Search for the cell housing the specified text and yield its [X, Y] center coordinate. 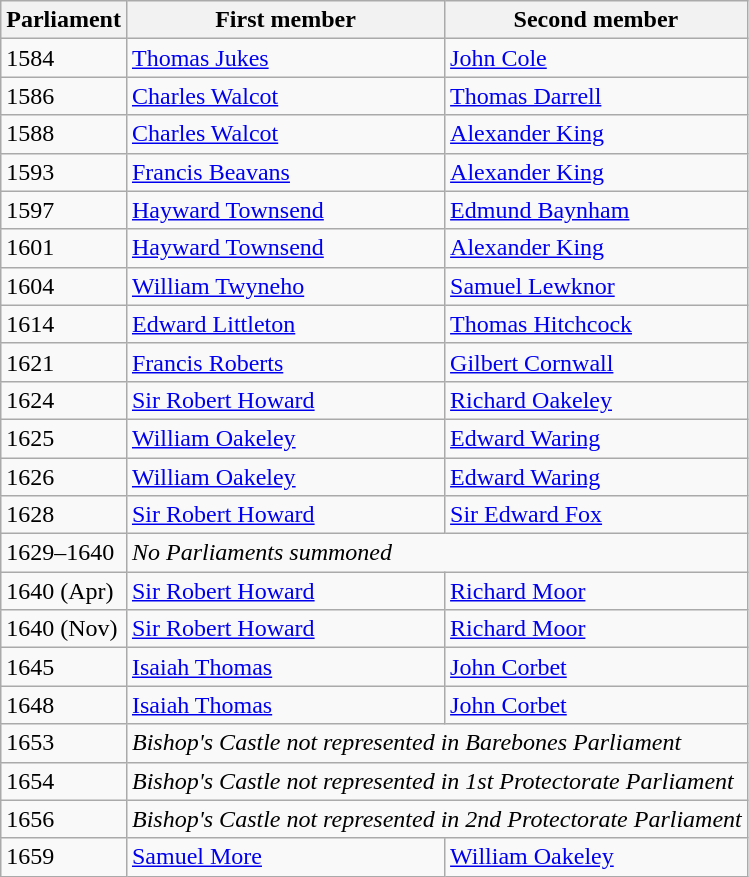
1645 [64, 667]
1640 (Nov) [64, 629]
1584 [64, 58]
No Parliaments summoned [436, 553]
1586 [64, 96]
1604 [64, 286]
Thomas Darrell [596, 96]
1621 [64, 362]
Francis Roberts [285, 362]
1593 [64, 172]
Bishop's Castle not represented in 2nd Protectorate Parliament [436, 819]
1614 [64, 324]
1640 (Apr) [64, 591]
1648 [64, 705]
Gilbert Cornwall [596, 362]
Samuel More [285, 857]
1656 [64, 819]
1601 [64, 248]
Edward Littleton [285, 324]
Bishop's Castle not represented in 1st Protectorate Parliament [436, 781]
1654 [64, 781]
William Twyneho [285, 286]
Thomas Jukes [285, 58]
1588 [64, 134]
1625 [64, 438]
1629–1640 [64, 553]
1659 [64, 857]
1624 [64, 400]
Richard Oakeley [596, 400]
Thomas Hitchcock [596, 324]
Second member [596, 20]
1597 [64, 210]
John Cole [596, 58]
Bishop's Castle not represented in Barebones Parliament [436, 743]
1626 [64, 477]
Edmund Baynham [596, 210]
Parliament [64, 20]
Francis Beavans [285, 172]
First member [285, 20]
Sir Edward Fox [596, 515]
1628 [64, 515]
Samuel Lewknor [596, 286]
1653 [64, 743]
